Extract the [X, Y] coordinate from the center of the cell holding the provided text.  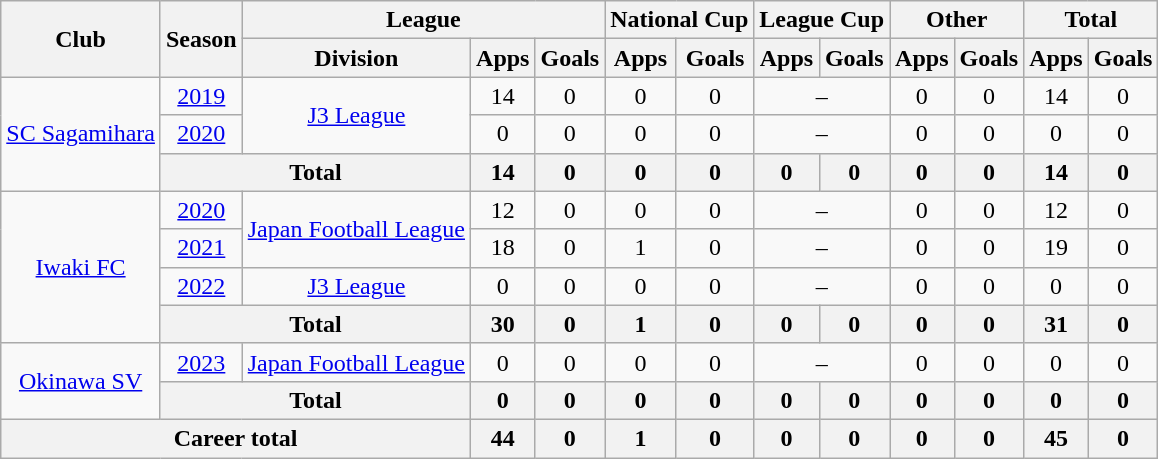
League Cup [822, 20]
44 [503, 438]
2022 [201, 286]
SC Sagamihara [81, 134]
Career total [236, 438]
Division [356, 58]
2023 [201, 362]
Other [957, 20]
Okinawa SV [81, 381]
2021 [201, 248]
Iwaki FC [81, 267]
45 [1056, 438]
National Cup [680, 20]
30 [503, 324]
31 [1056, 324]
Club [81, 39]
League [424, 20]
2019 [201, 96]
Season [201, 39]
18 [503, 248]
19 [1056, 248]
